Determine the (x, y) coordinate at the center of the cell enclosing the given text.  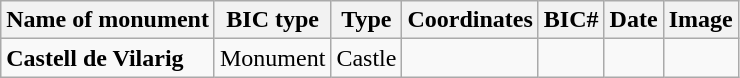
Monument (272, 58)
Image (700, 20)
BIC# (571, 20)
Date (634, 20)
Castle (366, 58)
Type (366, 20)
Castell de Vilarig (108, 58)
Name of monument (108, 20)
Coordinates (470, 20)
BIC type (272, 20)
